For the text-containing cell, return its midpoint in [x, y] coordinate format. 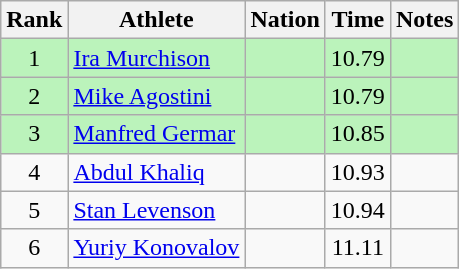
2 [34, 96]
1 [34, 58]
6 [34, 248]
10.85 [358, 134]
5 [34, 210]
10.93 [358, 172]
Notes [424, 20]
Manfred Germar [156, 134]
Athlete [156, 20]
Ira Murchison [156, 58]
Abdul Khaliq [156, 172]
Nation [285, 20]
Rank [34, 20]
Yuriy Konovalov [156, 248]
10.94 [358, 210]
4 [34, 172]
Time [358, 20]
Mike Agostini [156, 96]
11.11 [358, 248]
3 [34, 134]
Stan Levenson [156, 210]
